Pinpoint the cell where the given text exists, returning its [X, Y] midpoint coordinate. 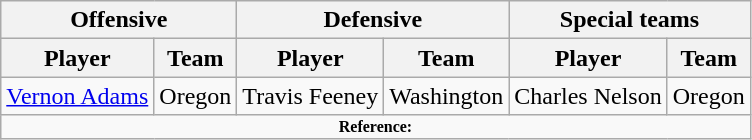
Washington [446, 96]
Reference: [376, 127]
Charles Nelson [588, 96]
Travis Feeney [310, 96]
Special teams [630, 20]
Offensive [119, 20]
Defensive [373, 20]
Vernon Adams [78, 96]
